Pinpoint the cell where the given text exists, returning its (X, Y) midpoint coordinate. 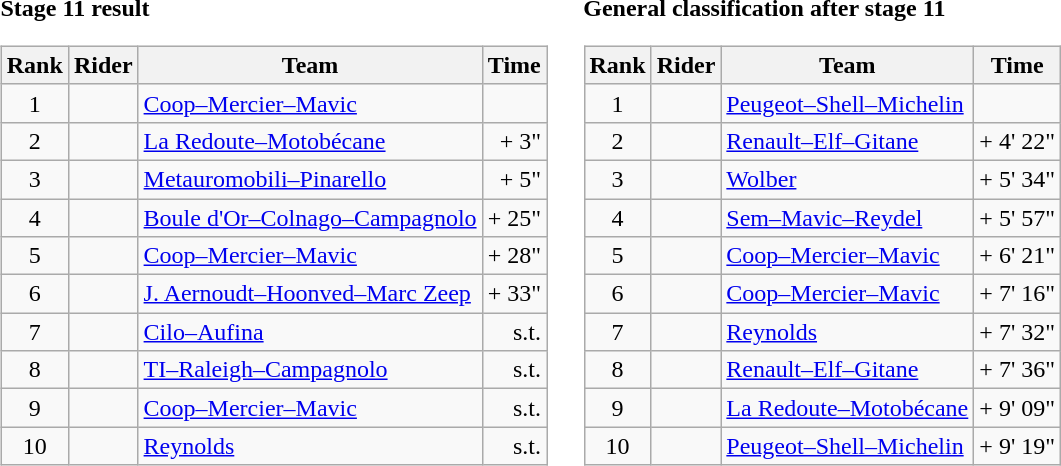
+ 4' 22" (1018, 141)
+ 3" (514, 141)
+ 25" (514, 217)
Boule d'Or–Colnago–Campagnolo (310, 217)
+ 5' 57" (1018, 217)
+ 7' 36" (1018, 370)
J. Aernoudt–Hoonved–Marc Zeep (310, 294)
+ 5' 34" (1018, 179)
+ 5" (514, 179)
Metauromobili–Pinarello (310, 179)
+ 33" (514, 294)
+ 7' 16" (1018, 294)
Wolber (848, 179)
+ 28" (514, 256)
+ 7' 32" (1018, 332)
TI–Raleigh–Campagnolo (310, 370)
Sem–Mavic–Reydel (848, 217)
+ 6' 21" (1018, 256)
+ 9' 19" (1018, 446)
+ 9' 09" (1018, 408)
Cilo–Aufina (310, 332)
